Extract the [x, y] coordinate from the center of the cell holding the provided text.  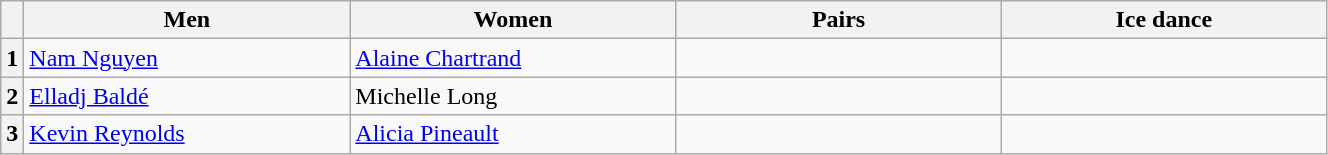
Michelle Long [513, 96]
2 [12, 96]
Nam Nguyen [187, 58]
Elladj Baldé [187, 96]
Ice dance [1164, 20]
Women [513, 20]
1 [12, 58]
Alaine Chartrand [513, 58]
Men [187, 20]
Kevin Reynolds [187, 134]
Pairs [838, 20]
Alicia Pineault [513, 134]
3 [12, 134]
